Identify which cell holds the provided text, then report its [x, y] central coordinate. 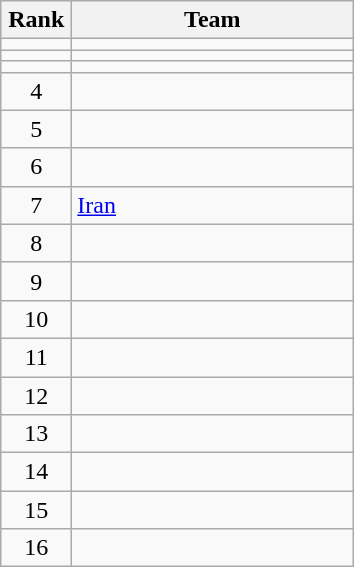
5 [36, 129]
Team [212, 20]
15 [36, 510]
7 [36, 205]
6 [36, 167]
Rank [36, 20]
9 [36, 281]
Iran [212, 205]
14 [36, 472]
4 [36, 91]
11 [36, 357]
8 [36, 243]
13 [36, 434]
10 [36, 319]
12 [36, 395]
16 [36, 548]
